From the cell containing the given text, extract its center point as (X, Y) coordinate. 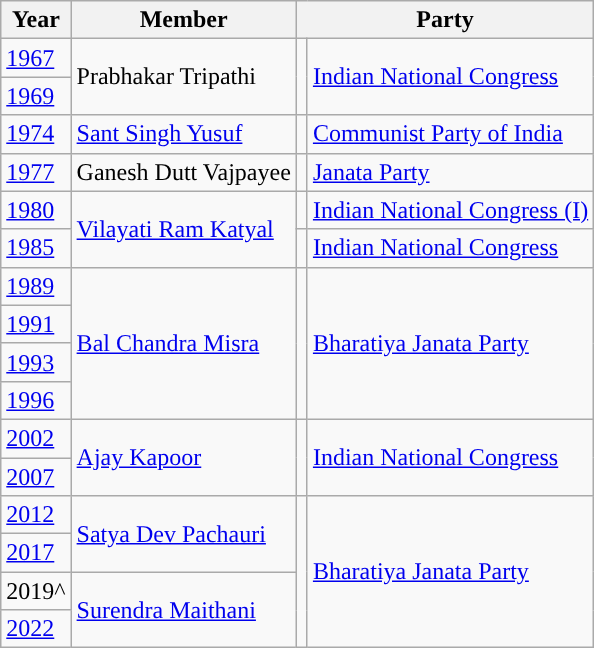
Party (444, 20)
2002 (36, 438)
1985 (36, 248)
1969 (36, 96)
Prabhakar Tripathi (184, 77)
2017 (36, 553)
1991 (36, 324)
2007 (36, 477)
Sant Singh Yusuf (184, 134)
Ganesh Dutt Vajpayee (184, 172)
2022 (36, 629)
1996 (36, 400)
1977 (36, 172)
Vilayati Ram Katyal (184, 229)
Janata Party (450, 172)
Surendra Maithani (184, 610)
Year (36, 20)
Communist Party of India (450, 134)
1993 (36, 362)
Bal Chandra Misra (184, 343)
2019^ (36, 591)
Indian National Congress (I) (450, 210)
Satya Dev Pachauri (184, 534)
2012 (36, 515)
Ajay Kapoor (184, 457)
1974 (36, 134)
1980 (36, 210)
1967 (36, 58)
Member (184, 20)
1989 (36, 286)
